Detect which cell encompasses the target text, then output its (X, Y) center coordinate. 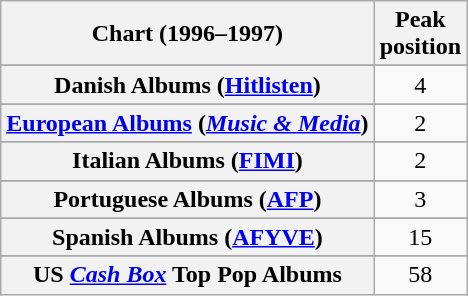
Portuguese Albums (AFP) (188, 199)
Spanish Albums (AFYVE) (188, 237)
Danish Albums (Hitlisten) (188, 85)
Peakposition (420, 34)
US Cash Box Top Pop Albums (188, 275)
Chart (1996–1997) (188, 34)
3 (420, 199)
4 (420, 85)
15 (420, 237)
58 (420, 275)
European Albums (Music & Media) (188, 123)
Italian Albums (FIMI) (188, 161)
